Return [X, Y] of the center of cell containing provided text 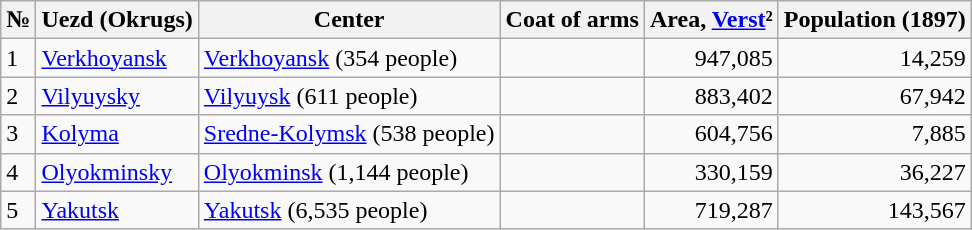
Yakutsk [117, 210]
330,159 [711, 172]
Sredne-Kolymsk (538 people) [349, 134]
143,567 [874, 210]
Uezd (Okrugs) [117, 20]
7,885 [874, 134]
883,402 [711, 96]
36,227 [874, 172]
Olyokminsk (1,144 people) [349, 172]
Population (1897) [874, 20]
Center [349, 20]
Vilyuysk (611 people) [349, 96]
Olyokminsky [117, 172]
Coat of arms [572, 20]
4 [18, 172]
604,756 [711, 134]
Verkhoyansk (354 people) [349, 58]
719,287 [711, 210]
14,259 [874, 58]
Vilyuysky [117, 96]
№ [18, 20]
Yakutsk (6,535 people) [349, 210]
Area, Verst² [711, 20]
Kolyma [117, 134]
3 [18, 134]
2 [18, 96]
947,085 [711, 58]
67,942 [874, 96]
Verkhoyansk [117, 58]
1 [18, 58]
5 [18, 210]
